Identify which cell holds the provided text, then report its (x, y) central coordinate. 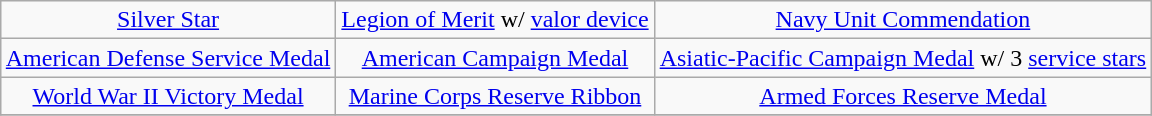
Navy Unit Commendation (903, 20)
Marine Corps Reserve Ribbon (495, 96)
Silver Star (168, 20)
World War II Victory Medal (168, 96)
American Campaign Medal (495, 58)
Armed Forces Reserve Medal (903, 96)
Legion of Merit w/ valor device (495, 20)
Asiatic-Pacific Campaign Medal w/ 3 service stars (903, 58)
American Defense Service Medal (168, 58)
